Find where the given text appears and provide that cell's center as [x, y] coordinate. 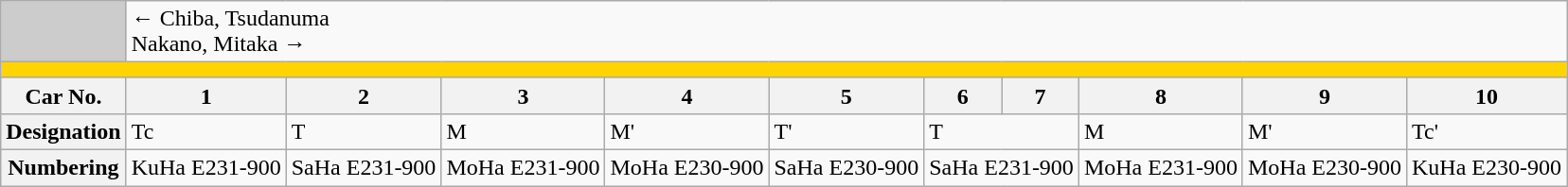
KuHa E230-900 [1487, 167]
Car No. [63, 95]
Numbering [63, 167]
5 [846, 95]
4 [687, 95]
T' [846, 131]
← Chiba, TsudanumaNakano, Mitaka → [846, 32]
1 [206, 95]
Designation [63, 131]
3 [523, 95]
2 [364, 95]
7 [1041, 95]
KuHa E231-900 [206, 167]
8 [1161, 95]
SaHa E230-900 [846, 167]
10 [1487, 95]
Tc [206, 131]
9 [1324, 95]
6 [963, 95]
Tc' [1487, 131]
